Identify which cell holds the provided text, then report its [x, y] central coordinate. 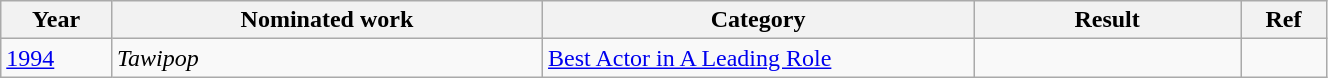
Tawipop [326, 58]
Best Actor in A Leading Role [758, 58]
1994 [56, 58]
Year [56, 20]
Category [758, 20]
Nominated work [326, 20]
Result [1108, 20]
Ref [1283, 20]
